Output the [x, y] coordinate of the center of the cell containing the given text.  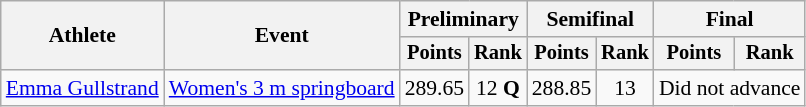
Did not advance [730, 88]
Final [730, 19]
Event [282, 36]
Women's 3 m springboard [282, 88]
Preliminary [464, 19]
13 [625, 88]
Emma Gullstrand [82, 88]
288.85 [562, 88]
289.65 [434, 88]
Semifinal [590, 19]
12 Q [498, 88]
Athlete [82, 36]
